Return (x, y) of the center of cell containing provided text 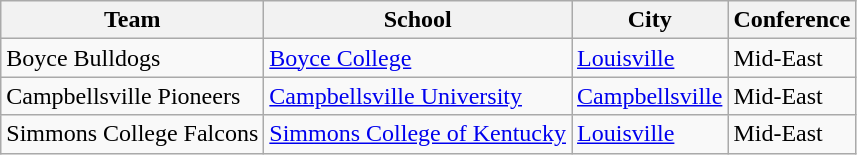
School (418, 20)
Simmons College Falcons (132, 134)
Boyce Bulldogs (132, 58)
Campbellsville Pioneers (132, 96)
Team (132, 20)
Boyce College (418, 58)
Conference (792, 20)
Campbellsville (650, 96)
City (650, 20)
Simmons College of Kentucky (418, 134)
Campbellsville University (418, 96)
